Detect which cell encompasses the target text, then output its (x, y) center coordinate. 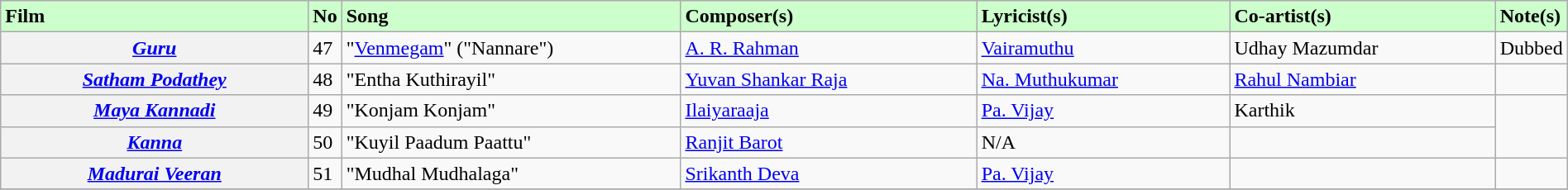
"Entha Kuthirayil" (511, 79)
Guru (155, 48)
"Konjam Konjam" (511, 111)
Yuvan Shankar Raja (829, 79)
Karthik (1363, 111)
51 (325, 173)
N/A (1103, 142)
Note(s) (1532, 17)
Maya Kannadi (155, 111)
Song (511, 17)
Ranjit Barot (829, 142)
48 (325, 79)
Srikanth Deva (829, 173)
A. R. Rahman (829, 48)
Na. Muthukumar (1103, 79)
Madurai Veeran (155, 173)
"Venmegam" ("Nannare") (511, 48)
49 (325, 111)
Composer(s) (829, 17)
Rahul Nambiar (1363, 79)
Vairamuthu (1103, 48)
Lyricist(s) (1103, 17)
No (325, 17)
Film (155, 17)
50 (325, 142)
Satham Podathey (155, 79)
47 (325, 48)
Dubbed (1532, 48)
"Kuyil Paadum Paattu" (511, 142)
Udhay Mazumdar (1363, 48)
Co-artist(s) (1363, 17)
Kanna (155, 142)
"Mudhal Mudhalaga" (511, 173)
Ilaiyaraaja (829, 111)
